Locate the cell with the specified text and output its [x, y] center coordinate. 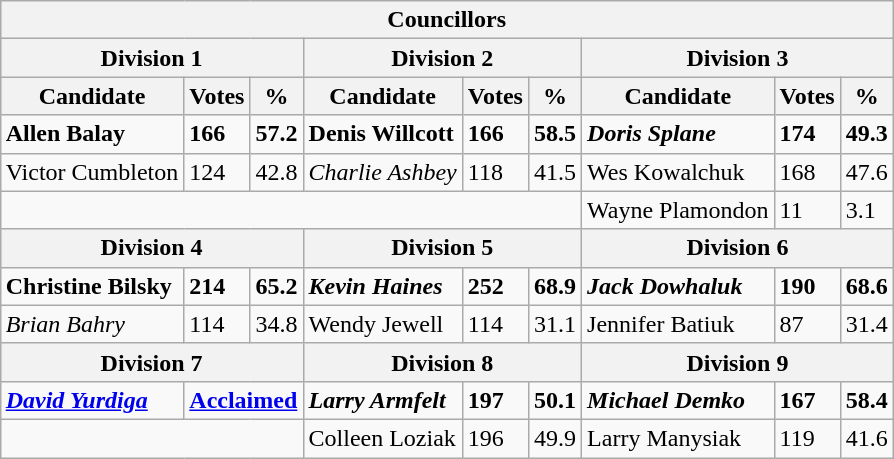
Acclaimed [244, 400]
Larry Manysiak [678, 438]
Wendy Jewell [382, 324]
Jennifer Batiuk [678, 324]
119 [807, 438]
Division 7 [152, 362]
252 [495, 286]
168 [807, 172]
Charlie Ashbey [382, 172]
Allen Balay [92, 134]
Larry Armfelt [382, 400]
Denis Willcott [382, 134]
167 [807, 400]
124 [217, 172]
68.9 [554, 286]
68.6 [866, 286]
118 [495, 172]
Division 4 [152, 248]
190 [807, 286]
Doris Splane [678, 134]
Division 1 [152, 58]
Victor Cumbleton [92, 172]
49.3 [866, 134]
31.1 [554, 324]
Wes Kowalchuk [678, 172]
196 [495, 438]
47.6 [866, 172]
87 [807, 324]
57.2 [276, 134]
Councillors [446, 20]
Division 2 [442, 58]
174 [807, 134]
11 [807, 210]
49.9 [554, 438]
214 [217, 286]
197 [495, 400]
Division 8 [442, 362]
Colleen Loziak [382, 438]
42.8 [276, 172]
Christine Bilsky [92, 286]
Brian Bahry [92, 324]
Kevin Haines [382, 286]
Wayne Plamondon [678, 210]
50.1 [554, 400]
58.4 [866, 400]
34.8 [276, 324]
Jack Dowhaluk [678, 286]
Division 3 [738, 58]
3.1 [866, 210]
41.5 [554, 172]
65.2 [276, 286]
41.6 [866, 438]
Division 9 [738, 362]
Division 5 [442, 248]
Division 6 [738, 248]
David Yurdiga [92, 400]
58.5 [554, 134]
31.4 [866, 324]
Michael Demko [678, 400]
